Return [x, y] of the center of cell containing provided text 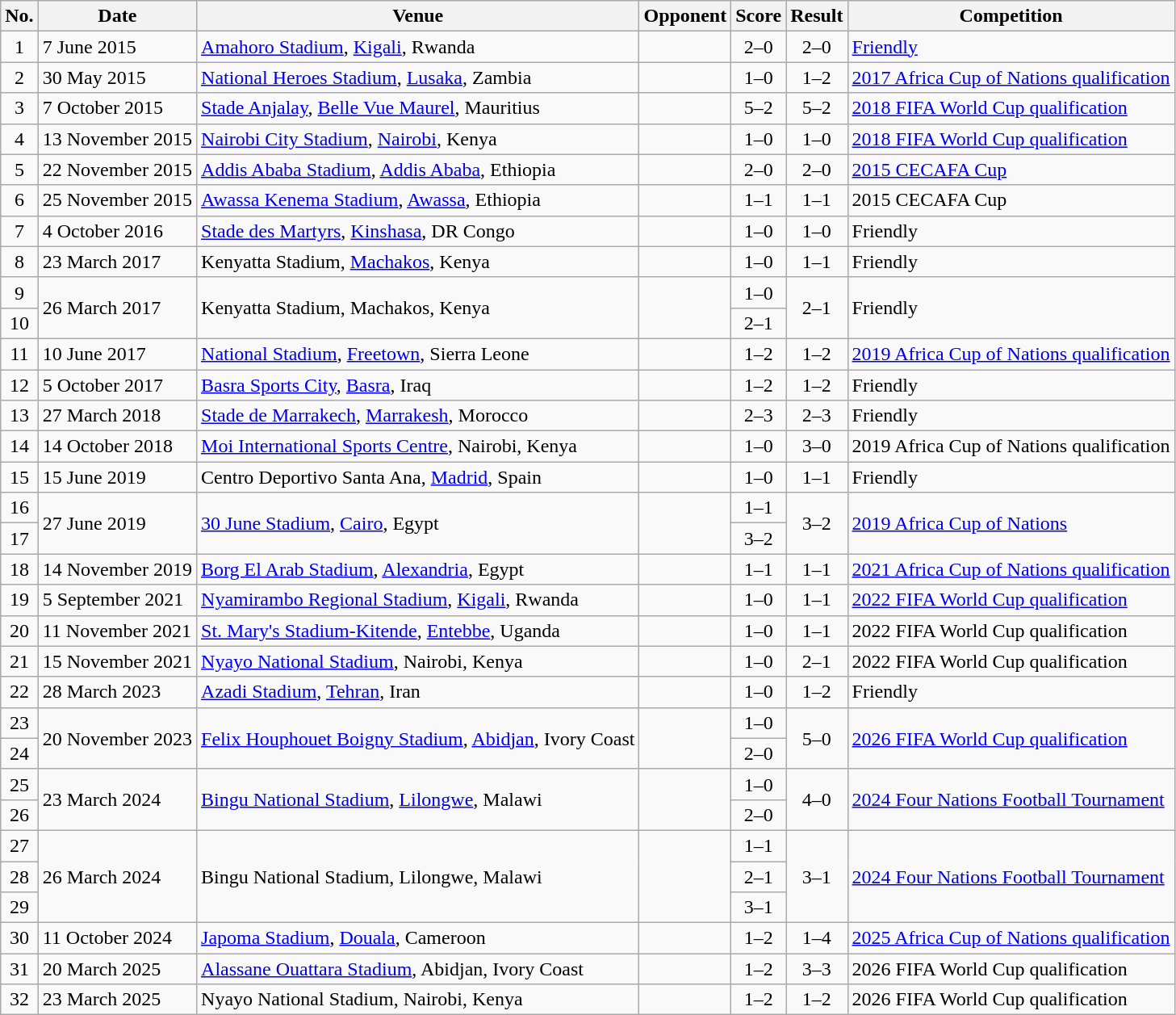
20 [19, 631]
30 [19, 938]
14 November 2019 [117, 569]
Felix Houphouet Boigny Stadium, Abidjan, Ivory Coast [418, 738]
14 October 2018 [117, 447]
14 [19, 447]
Venue [418, 16]
19 [19, 600]
27 March 2018 [117, 416]
3–3 [817, 969]
24 [19, 753]
10 [19, 323]
St. Mary's Stadium-Kitende, Entebbe, Uganda [418, 631]
28 [19, 876]
10 June 2017 [117, 354]
16 [19, 508]
National Heroes Stadium, Lusaka, Zambia [418, 78]
22 [19, 692]
26 March 2017 [117, 308]
Result [817, 16]
15 [19, 477]
12 [19, 385]
Azadi Stadium, Tehran, Iran [418, 692]
5–0 [817, 738]
No. [19, 16]
2017 Africa Cup of Nations qualification [1011, 78]
1 [19, 47]
Nairobi City Stadium, Nairobi, Kenya [418, 139]
17 [19, 539]
15 June 2019 [117, 477]
25 November 2015 [117, 200]
30 June Stadium, Cairo, Egypt [418, 523]
26 March 2024 [117, 876]
27 June 2019 [117, 523]
2019 Africa Cup of Nations [1011, 523]
26 [19, 815]
13 [19, 416]
29 [19, 908]
Score [759, 16]
11 November 2021 [117, 631]
Borg El Arab Stadium, Alexandria, Egypt [418, 569]
2025 Africa Cup of Nations qualification [1011, 938]
8 [19, 262]
27 [19, 845]
3 [19, 108]
Alassane Ouattara Stadium, Abidjan, Ivory Coast [418, 969]
30 May 2015 [117, 78]
28 March 2023 [117, 692]
4 October 2016 [117, 231]
4–0 [817, 799]
Moi International Sports Centre, Nairobi, Kenya [418, 447]
Stade des Martyrs, Kinshasa, DR Congo [418, 231]
3–0 [817, 447]
7 October 2015 [117, 108]
20 March 2025 [117, 969]
Date [117, 16]
23 March 2024 [117, 799]
25 [19, 784]
Competition [1011, 16]
7 [19, 231]
Japoma Stadium, Douala, Cameroon [418, 938]
32 [19, 1000]
Addis Ababa Stadium, Addis Ababa, Ethiopia [418, 170]
7 June 2015 [117, 47]
22 November 2015 [117, 170]
20 November 2023 [117, 738]
Stade Anjalay, Belle Vue Maurel, Mauritius [418, 108]
1–4 [817, 938]
Centro Deportivo Santa Ana, Madrid, Spain [418, 477]
11 October 2024 [117, 938]
Opponent [685, 16]
Awassa Kenema Stadium, Awassa, Ethiopia [418, 200]
5 September 2021 [117, 600]
23 [19, 723]
18 [19, 569]
Amahoro Stadium, Kigali, Rwanda [418, 47]
5 October 2017 [117, 385]
2021 Africa Cup of Nations qualification [1011, 569]
21 [19, 661]
National Stadium, Freetown, Sierra Leone [418, 354]
9 [19, 292]
23 March 2017 [117, 262]
15 November 2021 [117, 661]
2 [19, 78]
6 [19, 200]
13 November 2015 [117, 139]
11 [19, 354]
Nyamirambo Regional Stadium, Kigali, Rwanda [418, 600]
5 [19, 170]
4 [19, 139]
Basra Sports City, Basra, Iraq [418, 385]
23 March 2025 [117, 1000]
Stade de Marrakech, Marrakesh, Morocco [418, 416]
31 [19, 969]
